Extract the [x, y] coordinate from the center of the cell holding the provided text.  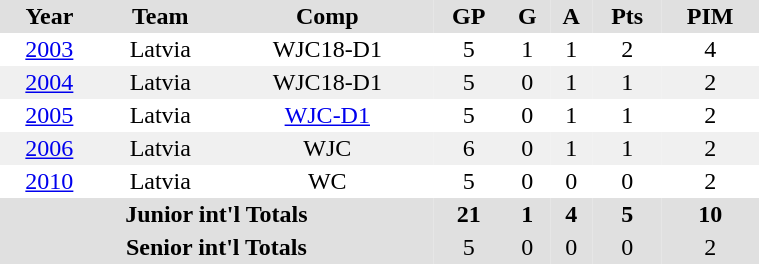
2010 [50, 182]
PIM [710, 16]
2006 [50, 148]
Year [50, 16]
WC [328, 182]
21 [469, 214]
A [572, 16]
10 [710, 214]
WJC [328, 148]
2003 [50, 50]
2005 [50, 116]
WJC-D1 [328, 116]
6 [469, 148]
Pts [626, 16]
Junior int'l Totals [216, 214]
Senior int'l Totals [216, 248]
Comp [328, 16]
G [528, 16]
2004 [50, 82]
Team [160, 16]
GP [469, 16]
